Locate the cell with the specified text and output its (x, y) center coordinate. 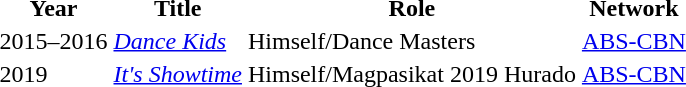
Himself/Dance Masters (412, 41)
Dance Kids (178, 41)
